Capture the cell that displays the provided text and extract its (X, Y) central coordinate. 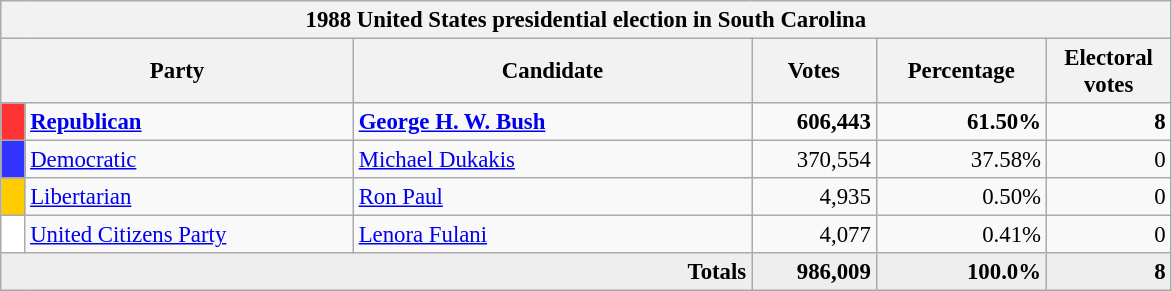
606,443 (814, 122)
0.41% (961, 235)
1988 United States presidential election in South Carolina (586, 20)
Michael Dukakis (552, 160)
United Citizens Party (189, 235)
8 (1108, 122)
Electoral votes (1108, 72)
George H. W. Bush (552, 122)
Lenora Fulani (552, 235)
Democratic (189, 160)
Party (178, 72)
Republican (189, 122)
Candidate (552, 72)
4,935 (814, 197)
0.50% (961, 197)
Libertarian (189, 197)
Votes (814, 72)
Percentage (961, 72)
37.58% (961, 160)
370,554 (814, 160)
4,077 (814, 235)
61.50% (961, 122)
Ron Paul (552, 197)
